Extract the (X, Y) coordinate from the center of the cell holding the provided text.  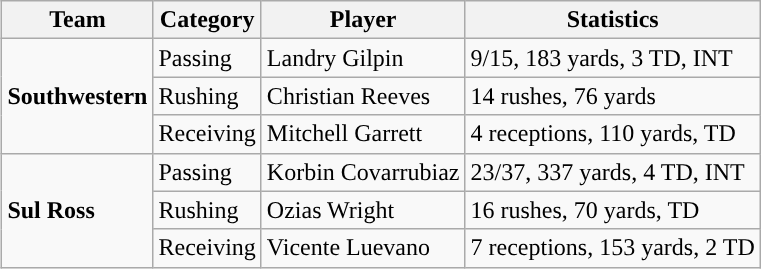
Christian Reeves (363, 96)
Korbin Covarrubiaz (363, 172)
Player (363, 20)
Team (78, 20)
14 rushes, 76 yards (612, 96)
7 receptions, 153 yards, 2 TD (612, 248)
4 receptions, 110 yards, TD (612, 134)
23/37, 337 yards, 4 TD, INT (612, 172)
Mitchell Garrett (363, 134)
16 rushes, 70 yards, TD (612, 210)
Sul Ross (78, 210)
Southwestern (78, 96)
Vicente Luevano (363, 248)
Statistics (612, 20)
Category (207, 20)
Landry Gilpin (363, 58)
9/15, 183 yards, 3 TD, INT (612, 58)
Ozias Wright (363, 210)
